Identify which cell holds the provided text, then report its (X, Y) central coordinate. 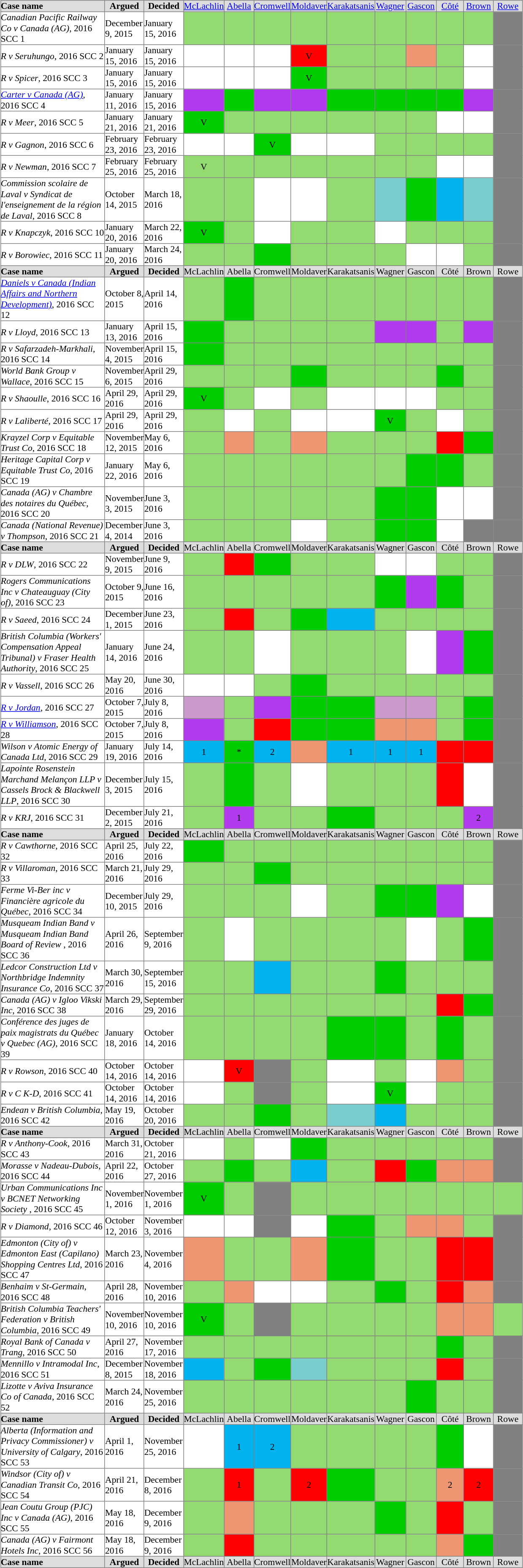
Edmonton (City of) v Edmonton East (Capilano) Shopping Centres Ltd, 2016 SCC 47 (52, 1259)
January 14, 2016 (124, 652)
R v KRJ, 2016 SCC 31 (52, 817)
April 14, 2016 (164, 299)
April 26, 2016 (124, 939)
R v Knapczyk, 2016 SCC 10 (52, 232)
Lapointe Rosenstein Marchand Melançon LLP v Cassels Brock & Blackwell LLP, 2016 SCC 30 (52, 785)
British Columbia (Workers' Compensation Appeal Tribunal) v Fraser Health Authority, 2016 SCC 25 (52, 652)
Jean Coutu Group (PJC) Inc v Canada (AG), 2016 SCC 55 (52, 1518)
R v Jordan, 2016 SCC 27 (52, 707)
January 13, 2016 (124, 332)
November 4, 2015 (124, 354)
March 23, 2016 (124, 1259)
November 4, 2016 (164, 1259)
October 12, 2016 (124, 1226)
September 9, 2016 (164, 939)
Musqueam Indian Band v Musqueam Indian Band Board of Review , 2016 SCC 36 (52, 939)
Rogers Communications Inc v Chateauguay (City of), 2016 SCC 23 (52, 592)
July 21, 2016 (164, 817)
April 25, 2016 (124, 851)
* (239, 751)
Royal Bank of Canada v Trang, 2016 SCC 50 (52, 1347)
R v DLW, 2016 SCC 22 (52, 564)
March 22, 2016 (164, 232)
R v Villaroman, 2016 SCC 33 (52, 873)
Ledcor Construction Ltd v Northbridge Indemnity Insurance Co, 2016 SCC 37 (52, 977)
June 24, 2016 (164, 652)
Canada (AG) v Fairmont Hotels Inc, 2016 SCC 56 (52, 1545)
December 10, 2015 (124, 901)
September 15, 2016 (164, 977)
December 9, 2015 (124, 28)
Carter v Canada (AG), 2016 SCC 4 (52, 100)
R v Gagnon, 2016 SCC 6 (52, 144)
April 27, 2016 (124, 1347)
November 17, 2016 (164, 1347)
October 9, 2015 (124, 592)
December 8, 2015 (124, 1369)
November 3, 2016 (164, 1226)
Canada (AG) v Igloo Vikski Inc, 2016 SCC 38 (52, 1005)
Canadian Pacific Railway Co v Canada (AG), 2016 SCC 1 (52, 28)
July 15, 2016 (164, 785)
April 1, 2016 (124, 1446)
April 22, 2016 (124, 1171)
Alberta (Information and Privacy Commissioner) v University of Calgary, 2016 SCC 53 (52, 1446)
Canada (National Revenue) v Thompson, 2016 SCC 21 (52, 531)
December 8, 2016 (164, 1485)
March 31, 2016 (124, 1149)
Daniels v Canada (Indian Affairs and Northern Development), 2016 SCC 12 (52, 299)
Morasse v Nadeau-Dubois, 2016 SCC 44 (52, 1171)
R v Vassell, 2016 SCC 26 (52, 685)
April 21, 2016 (124, 1485)
R v Newman, 2016 SCC 7 (52, 166)
October 27, 2016 (164, 1171)
Commission scolaire de Laval v Syndicat de l'enseignement de la région de Laval, 2016 SCC 8 (52, 200)
January 22, 2016 (124, 470)
November 18, 2016 (164, 1369)
March 29, 2016 (124, 1005)
June 16, 2016 (164, 592)
March 21, 2016 (124, 873)
R v Williamson, 2016 SCC 28 (52, 730)
Benhaim v St-Germain, 2016 SCC 48 (52, 1292)
October 8, 2015 (124, 299)
October 14, 2015 (124, 200)
May 19, 2016 (124, 1115)
Lizotte v Aviva Insurance Co of Canada, 2016 SCC 52 (52, 1397)
November 6, 2015 (124, 376)
March 30, 2016 (124, 977)
R v Safarzadeh-Markhali, 2016 SCC 14 (52, 354)
Urban Communications Inc v BCNET Networking Society , 2016 SCC 45 (52, 1199)
June 23, 2016 (164, 619)
January 19, 2016 (124, 751)
November 3, 2015 (124, 503)
January 11, 2016 (124, 100)
July 22, 2016 (164, 851)
R v Borowiec, 2016 SCC 11 (52, 255)
March 18, 2016 (164, 200)
December 3, 2015 (124, 785)
January 18, 2016 (124, 1038)
R v Saeed, 2016 SCC 24 (52, 619)
Wilson v Atomic Energy of Canada Ltd, 2016 SCC 29 (52, 751)
July 14, 2016 (164, 751)
R v Rowson, 2016 SCC 40 (52, 1071)
World Bank Group v Wallace, 2016 SCC 15 (52, 376)
June 9, 2016 (164, 564)
R v Laliberté, 2016 SCC 17 (52, 420)
Heritage Capital Corp v Equitable Trust Co, 2016 SCC 19 (52, 470)
Windsor (City of) v Canadian Transit Co, 2016 SCC 54 (52, 1485)
May 20, 2016 (124, 685)
R v Shaoulle, 2016 SCC 16 (52, 398)
October 21, 2016 (164, 1149)
December 2, 2015 (124, 817)
Mennillo v Intramodal Inc, 2016 SCC 51 (52, 1369)
R v Anthony-Cook, 2016 SCC 43 (52, 1149)
Conférence des juges de paix magistrats du Québec v Quebec (AG), 2016 SCC 39 (52, 1038)
Krayzel Corp v Equitable Trust Co, 2016 SCC 18 (52, 442)
June 30, 2016 (164, 685)
Ferme Vi-Ber inc v Financière agricole du Québec, 2016 SCC 34 (52, 901)
R v Lloyd, 2016 SCC 13 (52, 332)
R v Cawthorne, 2016 SCC 32 (52, 851)
Canada (AG) v Chambre des notaires du Québec, 2016 SCC 20 (52, 503)
R v Spicer, 2016 SCC 3 (52, 78)
Endean v British Columbia, 2016 SCC 42 (52, 1115)
November 12, 2015 (124, 442)
September 29, 2016 (164, 1005)
R v Meer, 2016 SCC 5 (52, 122)
December 1, 2015 (124, 619)
R v Diamond, 2016 SCC 46 (52, 1226)
October 20, 2016 (164, 1115)
December 4, 2014 (124, 531)
R v Seruhungo, 2016 SCC 2 (52, 56)
November 9, 2015 (124, 564)
R v C K-D, 2016 SCC 41 (52, 1093)
British Columbia Teachers' Federation v British Columbia, 2016 SCC 49 (52, 1319)
April 28, 2016 (124, 1292)
